Determine the [x, y] coordinate at the center of the cell enclosing the given text.  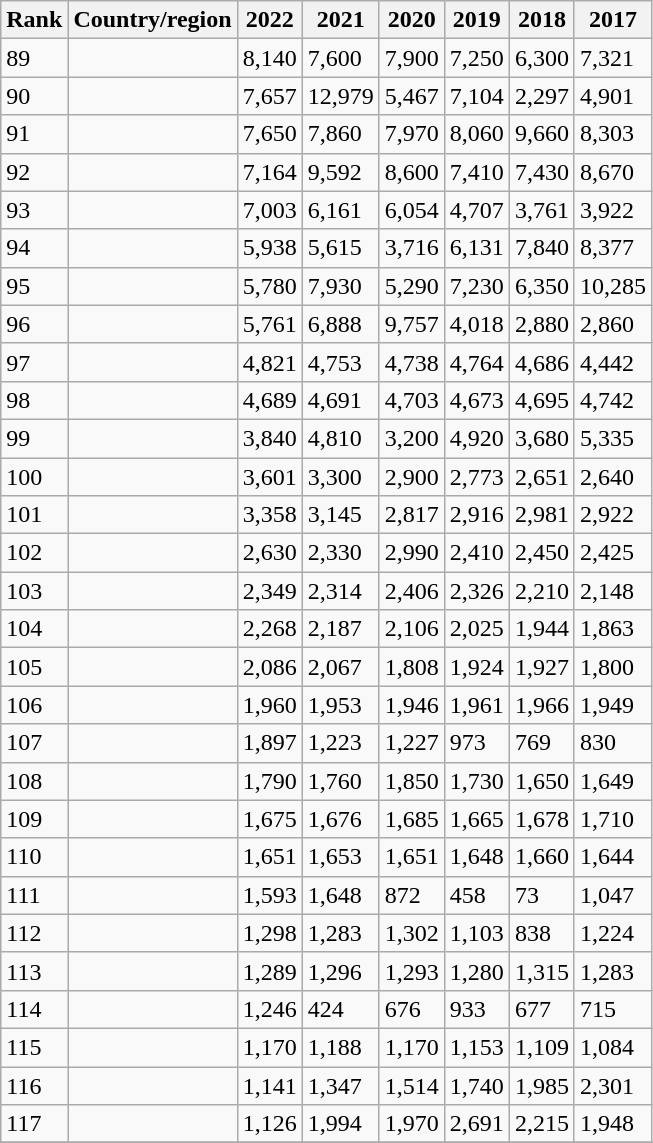
5,290 [412, 286]
2,215 [542, 1124]
7,860 [340, 134]
1,302 [412, 933]
7,164 [270, 172]
94 [34, 248]
1,315 [542, 971]
7,104 [476, 96]
1,653 [340, 857]
112 [34, 933]
715 [612, 1009]
2,297 [542, 96]
7,930 [340, 286]
7,900 [412, 58]
1,740 [476, 1085]
6,350 [542, 286]
5,938 [270, 248]
1,808 [412, 667]
2,773 [476, 477]
98 [34, 400]
110 [34, 857]
101 [34, 515]
5,761 [270, 324]
1,224 [612, 933]
1,103 [476, 933]
Country/region [152, 20]
117 [34, 1124]
7,600 [340, 58]
1,675 [270, 819]
4,920 [476, 438]
108 [34, 781]
1,685 [412, 819]
2,425 [612, 553]
1,863 [612, 629]
2,406 [412, 591]
3,358 [270, 515]
5,615 [340, 248]
4,810 [340, 438]
103 [34, 591]
1,760 [340, 781]
7,657 [270, 96]
3,840 [270, 438]
1,650 [542, 781]
1,953 [340, 705]
6,131 [476, 248]
4,673 [476, 400]
1,298 [270, 933]
93 [34, 210]
113 [34, 971]
1,047 [612, 895]
676 [412, 1009]
2,450 [542, 553]
9,592 [340, 172]
2020 [412, 20]
4,707 [476, 210]
769 [542, 743]
107 [34, 743]
1,927 [542, 667]
92 [34, 172]
2,880 [542, 324]
1,850 [412, 781]
1,660 [542, 857]
Rank [34, 20]
3,145 [340, 515]
1,514 [412, 1085]
2018 [542, 20]
8,600 [412, 172]
5,335 [612, 438]
2021 [340, 20]
1,644 [612, 857]
2,268 [270, 629]
8,060 [476, 134]
8,303 [612, 134]
2019 [476, 20]
1,109 [542, 1047]
7,003 [270, 210]
104 [34, 629]
2,640 [612, 477]
116 [34, 1085]
973 [476, 743]
2,330 [340, 553]
1,153 [476, 1047]
4,018 [476, 324]
4,764 [476, 362]
2,922 [612, 515]
6,054 [412, 210]
97 [34, 362]
12,979 [340, 96]
91 [34, 134]
1,649 [612, 781]
1,966 [542, 705]
2,349 [270, 591]
830 [612, 743]
1,994 [340, 1124]
838 [542, 933]
1,949 [612, 705]
5,780 [270, 286]
109 [34, 819]
99 [34, 438]
105 [34, 667]
2,301 [612, 1085]
1,924 [476, 667]
1,141 [270, 1085]
7,430 [542, 172]
2,651 [542, 477]
1,970 [412, 1124]
6,300 [542, 58]
2,148 [612, 591]
2,900 [412, 477]
2,210 [542, 591]
1,710 [612, 819]
4,686 [542, 362]
7,650 [270, 134]
10,285 [612, 286]
1,188 [340, 1047]
1,985 [542, 1085]
2,086 [270, 667]
2,817 [412, 515]
1,946 [412, 705]
90 [34, 96]
4,703 [412, 400]
2,314 [340, 591]
4,738 [412, 362]
933 [476, 1009]
3,761 [542, 210]
102 [34, 553]
1,084 [612, 1047]
3,300 [340, 477]
872 [412, 895]
1,223 [340, 743]
106 [34, 705]
7,230 [476, 286]
111 [34, 895]
1,944 [542, 629]
3,200 [412, 438]
8,670 [612, 172]
2,187 [340, 629]
7,970 [412, 134]
1,948 [612, 1124]
4,442 [612, 362]
73 [542, 895]
458 [476, 895]
2022 [270, 20]
677 [542, 1009]
5,467 [412, 96]
3,680 [542, 438]
89 [34, 58]
1,296 [340, 971]
2,860 [612, 324]
4,742 [612, 400]
1,593 [270, 895]
1,790 [270, 781]
424 [340, 1009]
8,377 [612, 248]
4,901 [612, 96]
3,922 [612, 210]
4,691 [340, 400]
1,960 [270, 705]
96 [34, 324]
1,676 [340, 819]
2,025 [476, 629]
1,227 [412, 743]
2017 [612, 20]
4,689 [270, 400]
114 [34, 1009]
4,695 [542, 400]
7,840 [542, 248]
7,321 [612, 58]
8,140 [270, 58]
2,916 [476, 515]
2,990 [412, 553]
115 [34, 1047]
4,753 [340, 362]
6,888 [340, 324]
7,410 [476, 172]
1,280 [476, 971]
1,730 [476, 781]
1,961 [476, 705]
1,289 [270, 971]
2,981 [542, 515]
1,678 [542, 819]
1,665 [476, 819]
9,660 [542, 134]
6,161 [340, 210]
1,246 [270, 1009]
95 [34, 286]
2,630 [270, 553]
2,410 [476, 553]
1,126 [270, 1124]
2,691 [476, 1124]
2,067 [340, 667]
1,293 [412, 971]
3,716 [412, 248]
9,757 [412, 324]
1,897 [270, 743]
100 [34, 477]
1,347 [340, 1085]
1,800 [612, 667]
2,326 [476, 591]
3,601 [270, 477]
2,106 [412, 629]
7,250 [476, 58]
4,821 [270, 362]
